Capture the cell that displays the provided text and extract its (x, y) central coordinate. 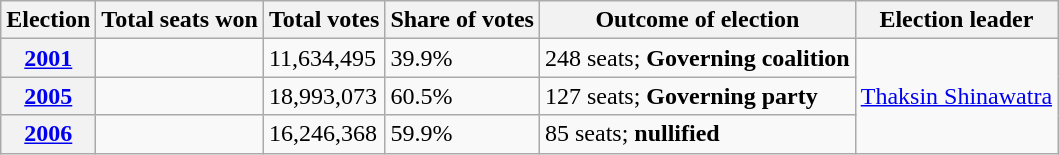
248 seats; Governing coalition (697, 58)
Election leader (956, 20)
2001 (48, 58)
16,246,368 (324, 134)
85 seats; nullified (697, 134)
Outcome of election (697, 20)
127 seats; Governing party (697, 96)
Share of votes (462, 20)
2005 (48, 96)
59.9% (462, 134)
Election (48, 20)
2006 (48, 134)
39.9% (462, 58)
11,634,495 (324, 58)
Total votes (324, 20)
60.5% (462, 96)
18,993,073 (324, 96)
Thaksin Shinawatra (956, 96)
Total seats won (180, 20)
